Determine the [x, y] coordinate at the center of the cell enclosing the given text.  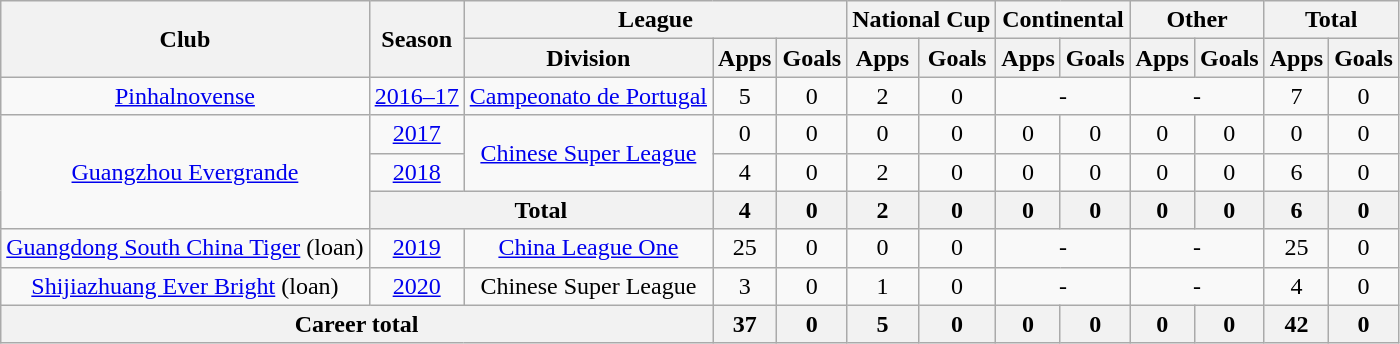
2019 [416, 248]
7 [1296, 96]
Guangdong South China Tiger (loan) [185, 248]
2018 [416, 172]
Campeonato de Portugal [588, 96]
2020 [416, 286]
League [656, 20]
Club [185, 39]
Other [1197, 20]
37 [745, 324]
1 [883, 286]
Season [416, 39]
Shijiazhuang Ever Bright (loan) [185, 286]
China League One [588, 248]
Pinhalnovense [185, 96]
National Cup [922, 20]
42 [1296, 324]
Career total [357, 324]
Division [588, 58]
Guangzhou Evergrande [185, 172]
3 [745, 286]
2017 [416, 134]
Continental [1063, 20]
2016–17 [416, 96]
